Scan for the cell matching the given text and deliver its [X, Y] coordinate at center. 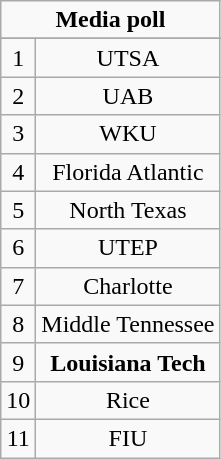
6 [18, 248]
FIU [128, 438]
Rice [128, 400]
UAB [128, 96]
10 [18, 400]
3 [18, 134]
8 [18, 324]
North Texas [128, 210]
5 [18, 210]
WKU [128, 134]
UTSA [128, 58]
2 [18, 96]
Charlotte [128, 286]
1 [18, 58]
4 [18, 172]
Media poll [110, 20]
Louisiana Tech [128, 362]
Middle Tennessee [128, 324]
UTEP [128, 248]
9 [18, 362]
7 [18, 286]
Florida Atlantic [128, 172]
11 [18, 438]
